Extract the [x, y] coordinate from the center of the cell holding the provided text.  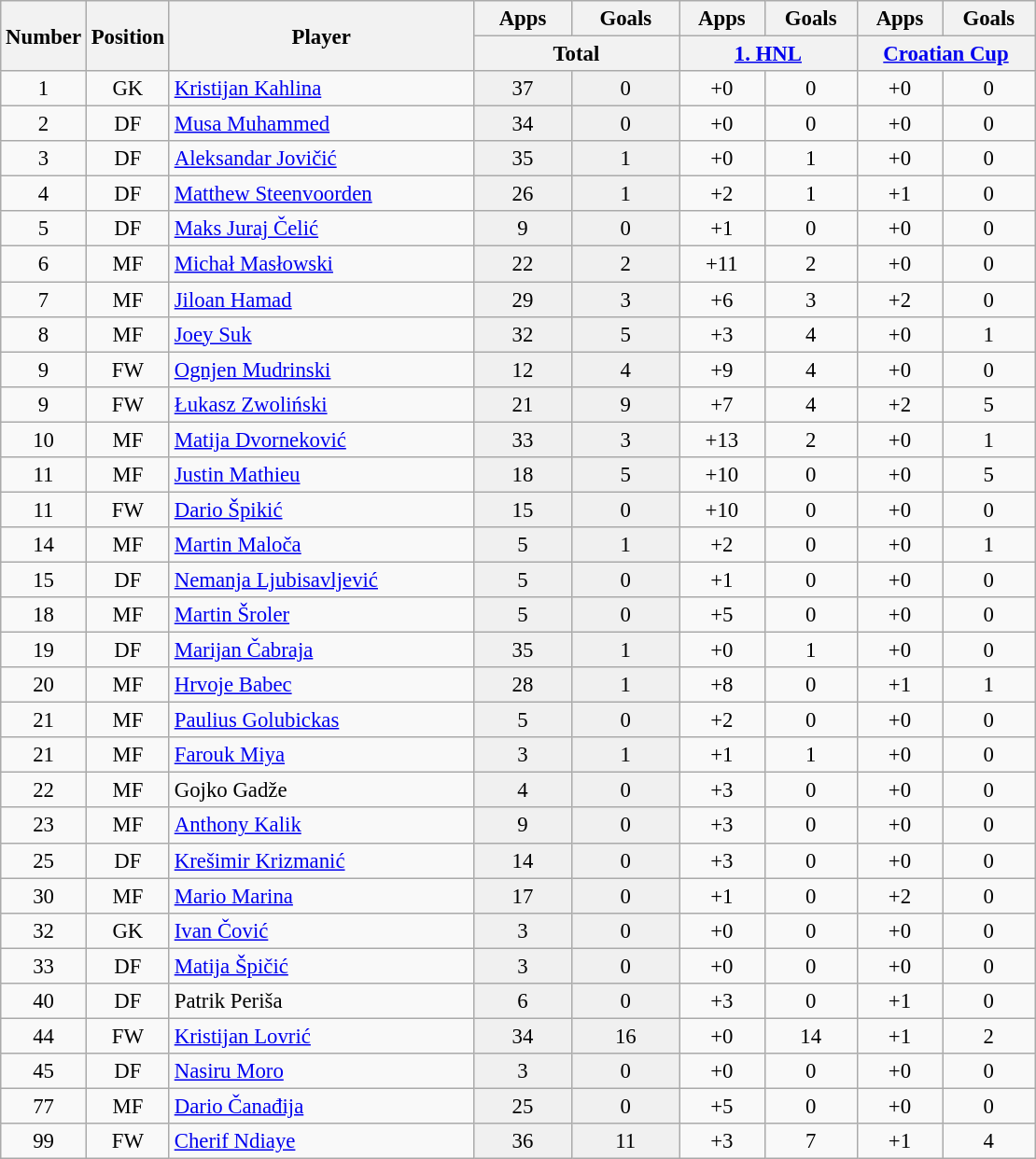
Position [127, 35]
Croatian Cup [946, 54]
Nemanja Ljubisavljević [321, 579]
Anthony Kalik [321, 826]
20 [44, 685]
30 [44, 896]
26 [523, 194]
Martin Šroler [321, 615]
99 [44, 1141]
Nasiru Moro [321, 1071]
28 [523, 685]
17 [523, 896]
Mario Marina [321, 896]
Kristijan Lovrić [321, 1036]
36 [523, 1141]
+8 [722, 685]
Marijan Čabraja [321, 650]
Łukasz Zwoliński [321, 404]
Total [577, 54]
Jiloan Hamad [321, 300]
45 [44, 1071]
16 [625, 1036]
Kristijan Kahlina [321, 89]
8 [44, 334]
12 [523, 370]
19 [44, 650]
77 [44, 1106]
Aleksandar Jovičić [321, 159]
+9 [722, 370]
Martin Maloča [321, 545]
Matija Dvorneković [321, 440]
Gojko Gadže [321, 790]
Dario Špikić [321, 510]
Ivan Čović [321, 930]
37 [523, 89]
+13 [722, 440]
+6 [722, 300]
10 [44, 440]
Matija Špičić [321, 966]
Farouk Miya [321, 755]
Justin Mathieu [321, 475]
Player [321, 35]
Hrvoje Babec [321, 685]
Maks Juraj Čelić [321, 229]
Patrik Periša [321, 1001]
Michał Masłowski [321, 264]
Ognjen Mudrinski [321, 370]
1. HNL [769, 54]
40 [44, 1001]
Musa Muhammed [321, 124]
23 [44, 826]
29 [523, 300]
Krešimir Krizmanić [321, 860]
Number [44, 35]
Matthew Steenvoorden [321, 194]
Joey Suk [321, 334]
Cherif Ndiaye [321, 1141]
Paulius Golubickas [321, 720]
Dario Čanađija [321, 1106]
+11 [722, 264]
+7 [722, 404]
44 [44, 1036]
